Output the (x, y) coordinate of the center of the cell containing the given text.  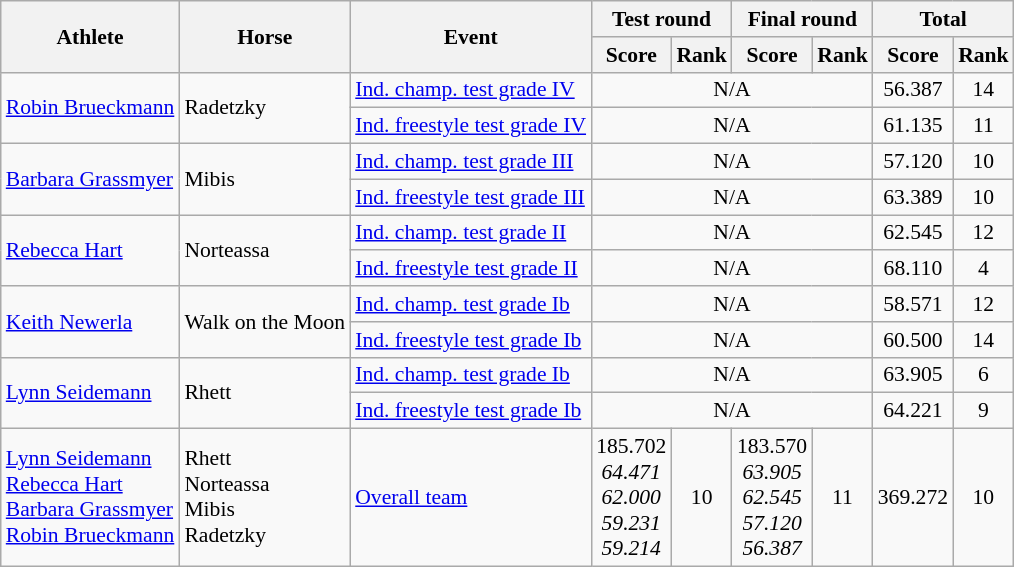
Keith Newerla (90, 322)
Overall team (470, 498)
Rebecca Hart (90, 250)
Ind. freestyle test grade III (470, 197)
RhettNorteassaMibisRadetzky (264, 498)
Mibis (264, 180)
64.221 (913, 411)
Lynn SeidemannRebecca HartBarbara GrassmyerRobin Brueckmann (90, 498)
Norteassa (264, 250)
Walk on the Moon (264, 322)
183.57063.90562.54557.12056.387 (772, 498)
Athlete (90, 36)
58.571 (913, 304)
Horse (264, 36)
57.120 (913, 162)
6 (984, 375)
Lynn Seidemann (90, 392)
Ind. champ. test grade IV (470, 90)
56.387 (913, 90)
Radetzky (264, 108)
62.545 (913, 233)
Final round (802, 19)
61.135 (913, 126)
185.70264.47162.00059.23159.214 (631, 498)
Barbara Grassmyer (90, 180)
9 (984, 411)
68.110 (913, 269)
Event (470, 36)
Ind. freestyle test grade II (470, 269)
Test round (662, 19)
63.905 (913, 375)
63.389 (913, 197)
Rhett (264, 392)
Ind. freestyle test grade IV (470, 126)
60.500 (913, 340)
Ind. champ. test grade II (470, 233)
4 (984, 269)
Total (944, 19)
369.272 (913, 498)
Ind. champ. test grade III (470, 162)
Robin Brueckmann (90, 108)
